Determine the [x, y] coordinate at the center of the cell enclosing the given text.  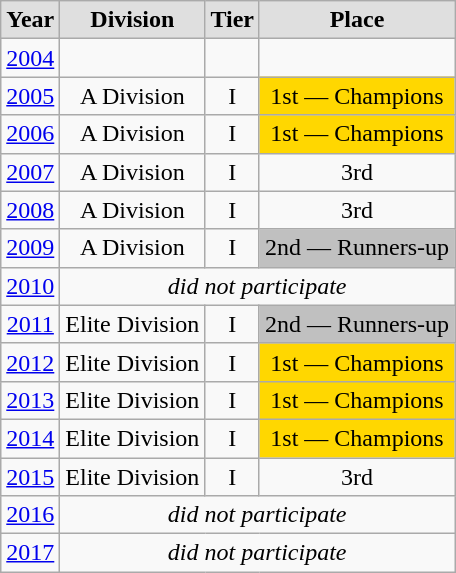
Division [132, 20]
2008 [30, 210]
2015 [30, 477]
2009 [30, 248]
2004 [30, 58]
2014 [30, 438]
2013 [30, 400]
2006 [30, 134]
Year [30, 20]
2007 [30, 172]
2011 [30, 324]
2005 [30, 96]
2010 [30, 286]
2012 [30, 362]
2016 [30, 515]
Place [356, 20]
Tier [232, 20]
2017 [30, 553]
